Scan for the cell matching the given text and deliver its (X, Y) coordinate at center. 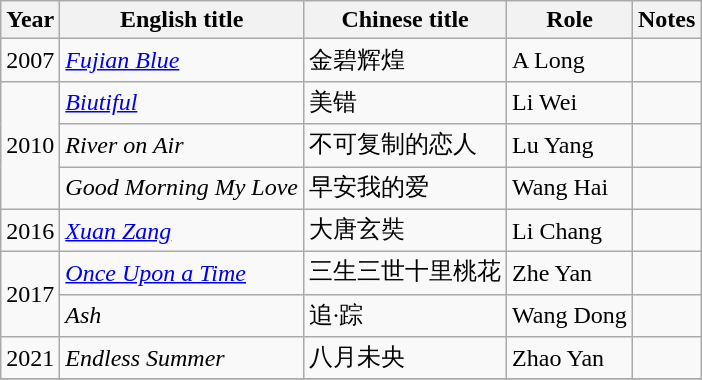
Biutiful (182, 102)
Fujian Blue (182, 60)
A Long (570, 60)
Good Morning My Love (182, 188)
Wang Hai (570, 188)
追·踪 (406, 316)
Year (30, 20)
大唐玄奘 (406, 230)
Chinese title (406, 20)
River on Air (182, 146)
Notes (666, 20)
金碧辉煌 (406, 60)
Zhe Yan (570, 274)
2016 (30, 230)
Lu Yang (570, 146)
Li Chang (570, 230)
English title (182, 20)
2017 (30, 294)
不可复制的恋人 (406, 146)
Role (570, 20)
2021 (30, 358)
Wang Dong (570, 316)
Ash (182, 316)
Li Wei (570, 102)
Xuan Zang (182, 230)
美错 (406, 102)
2010 (30, 145)
早安我的爱 (406, 188)
2007 (30, 60)
Endless Summer (182, 358)
八月未央 (406, 358)
Zhao Yan (570, 358)
Once Upon a Time (182, 274)
三生三世十里桃花 (406, 274)
